Find where the given text appears and provide that cell's center as [x, y] coordinate. 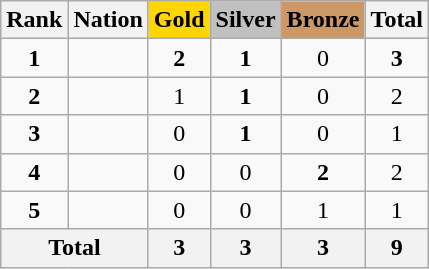
9 [397, 248]
Silver [246, 20]
Rank [34, 20]
4 [34, 172]
Bronze [323, 20]
Nation [108, 20]
5 [34, 210]
Gold [179, 20]
